Search for the cell housing the specified text and yield its (X, Y) center coordinate. 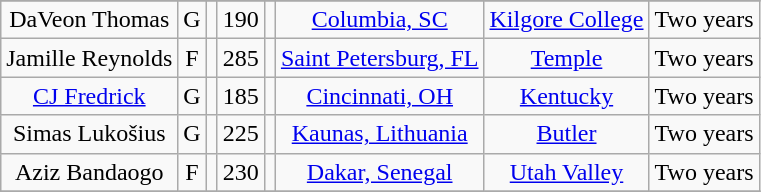
Kentucky (566, 96)
Cincinnati, OH (380, 96)
Columbia, SC (380, 20)
185 (240, 96)
DaVeon Thomas (90, 20)
230 (240, 172)
Simas Lukošius (90, 134)
225 (240, 134)
Kilgore College (566, 20)
Temple (566, 58)
Saint Petersburg, FL (380, 58)
Aziz Bandaogo (90, 172)
Dakar, Senegal (380, 172)
285 (240, 58)
Butler (566, 134)
Kaunas, Lithuania (380, 134)
Jamille Reynolds (90, 58)
CJ Fredrick (90, 96)
Utah Valley (566, 172)
190 (240, 20)
